Return the (x, y) coordinate for the center point of the cell that contains the specified text.  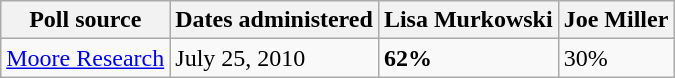
July 25, 2010 (274, 58)
Dates administered (274, 20)
Joe Miller (616, 20)
30% (616, 58)
Poll source (86, 20)
Lisa Murkowski (468, 20)
62% (468, 58)
Moore Research (86, 58)
